Determine the (x, y) coordinate at the center of the cell enclosing the given text.  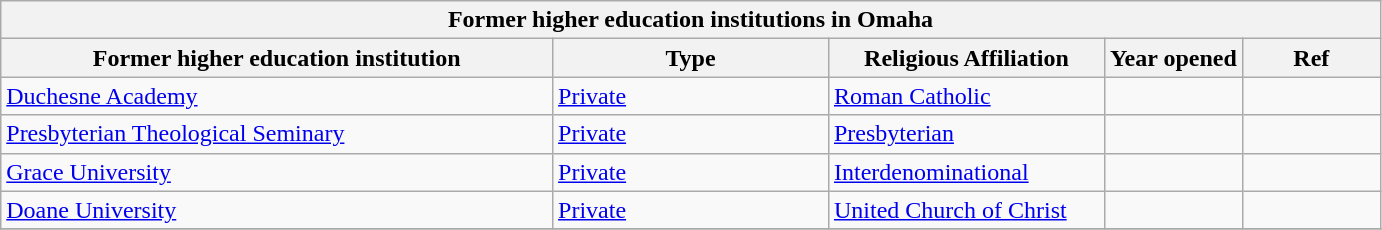
United Church of Christ (966, 210)
Roman Catholic (966, 96)
Interdenominational (966, 172)
Grace University (277, 172)
Presbyterian Theological Seminary (277, 134)
Religious Affiliation (966, 58)
Former higher education institution (277, 58)
Ref (1311, 58)
Type (691, 58)
Year opened (1173, 58)
Presbyterian (966, 134)
Duchesne Academy (277, 96)
Doane University (277, 210)
Former higher education institutions in Omaha (691, 20)
